Pinpoint the cell where the given text exists, returning its [x, y] midpoint coordinate. 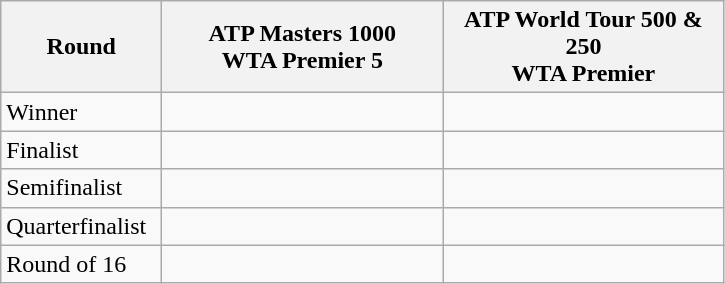
ATP Masters 1000 WTA Premier 5 [302, 47]
Round of 16 [82, 264]
Round [82, 47]
Finalist [82, 150]
Quarterfinalist [82, 226]
Winner [82, 112]
Semifinalist [82, 188]
ATP World Tour 500 & 250 WTA Premier [584, 47]
